From the cell containing the given text, extract its center point as (X, Y) coordinate. 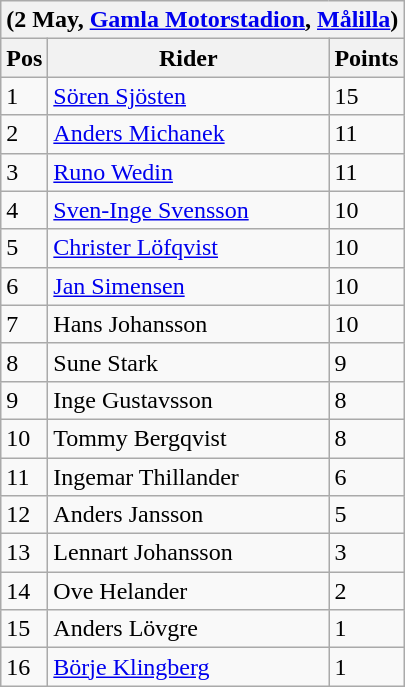
Tommy Bergqvist (188, 438)
(2 May, Gamla Motorstadion, Målilla) (202, 20)
16 (24, 667)
Anders Michanek (188, 134)
Ingemar Thillander (188, 477)
Jan Simensen (188, 286)
Runo Wedin (188, 172)
Inge Gustavsson (188, 400)
Sören Sjösten (188, 96)
Börje Klingberg (188, 667)
14 (24, 591)
7 (24, 324)
Anders Lövgre (188, 629)
Sune Stark (188, 362)
Hans Johansson (188, 324)
Sven-Inge Svensson (188, 210)
12 (24, 515)
Ove Helander (188, 591)
13 (24, 553)
Pos (24, 58)
Christer Löfqvist (188, 248)
Rider (188, 58)
Lennart Johansson (188, 553)
4 (24, 210)
Anders Jansson (188, 515)
Points (366, 58)
